Extract the (X, Y) coordinate from the center of the cell holding the provided text.  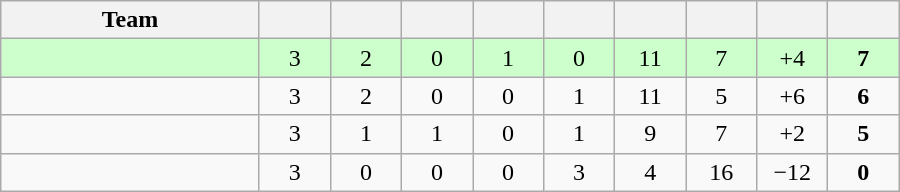
+6 (792, 96)
+2 (792, 134)
+4 (792, 58)
Team (130, 20)
9 (650, 134)
16 (722, 172)
−12 (792, 172)
4 (650, 172)
6 (864, 96)
